Capture the cell that displays the provided text and extract its (x, y) central coordinate. 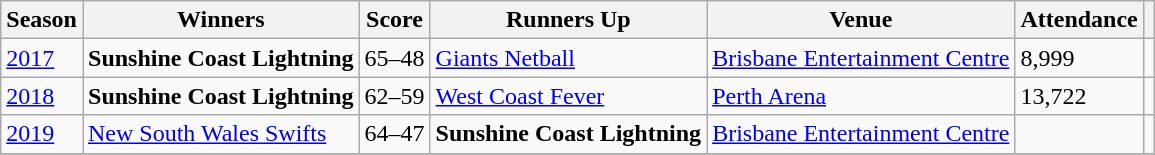
65–48 (394, 58)
2017 (42, 58)
Score (394, 20)
8,999 (1079, 58)
Runners Up (568, 20)
Attendance (1079, 20)
Season (42, 20)
2018 (42, 96)
Venue (861, 20)
62–59 (394, 96)
New South Wales Swifts (220, 134)
Winners (220, 20)
2019 (42, 134)
West Coast Fever (568, 96)
64–47 (394, 134)
13,722 (1079, 96)
Giants Netball (568, 58)
Perth Arena (861, 96)
